Return the [x, y] coordinate for the center point of the cell that contains the specified text.  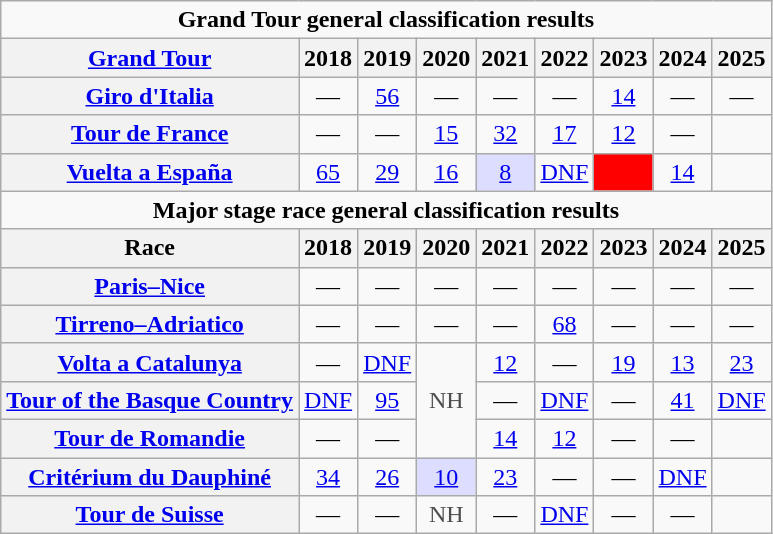
56 [388, 96]
16 [446, 172]
15 [446, 134]
10 [446, 477]
17 [564, 134]
Tour de Suisse [150, 515]
Tour de France [150, 134]
Vuelta a España [150, 172]
Giro d'Italia [150, 96]
Race [150, 248]
13 [682, 362]
95 [388, 400]
Major stage race general classification results [386, 210]
65 [328, 172]
68 [564, 324]
Tour of the Basque Country [150, 400]
29 [388, 172]
41 [682, 400]
26 [388, 477]
Grand Tour general classification results [386, 20]
Critérium du Dauphiné [150, 477]
32 [506, 134]
Volta a Catalunya [150, 362]
Grand Tour [150, 58]
Paris–Nice [150, 286]
34 [328, 477]
19 [624, 362]
Tirreno–Adriatico [150, 324]
Tour de Romandie [150, 438]
8 [506, 172]
